Provide the (x, y) coordinate of the cell's center where the given text is located.  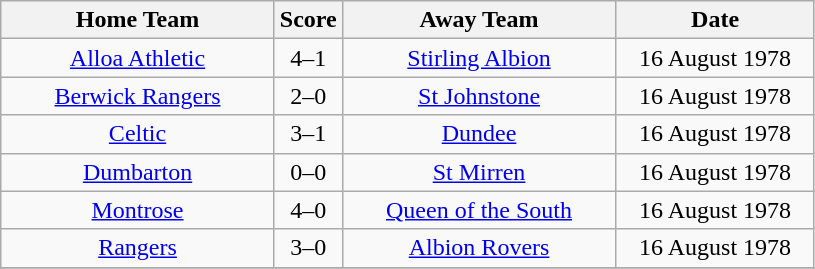
0–0 (308, 172)
Dundee (479, 134)
3–1 (308, 134)
St Johnstone (479, 96)
Rangers (138, 248)
Celtic (138, 134)
Albion Rovers (479, 248)
Score (308, 20)
Dumbarton (138, 172)
Alloa Athletic (138, 58)
Home Team (138, 20)
Montrose (138, 210)
Queen of the South (479, 210)
St Mirren (479, 172)
4–1 (308, 58)
Berwick Rangers (138, 96)
Date (716, 20)
Away Team (479, 20)
Stirling Albion (479, 58)
3–0 (308, 248)
4–0 (308, 210)
2–0 (308, 96)
